Locate the cell with the specified text and output its (x, y) center coordinate. 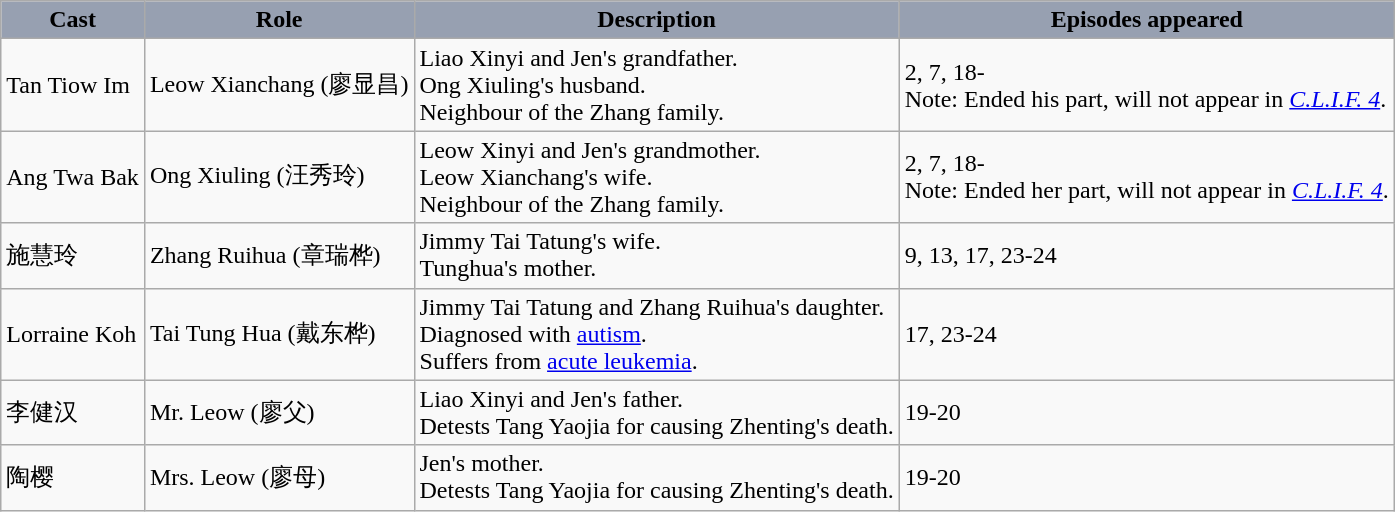
Tan Tiow Im (73, 85)
Description (656, 20)
Episodes appeared (1146, 20)
9, 13, 17, 23-24 (1146, 256)
Zhang Ruihua (章瑞桦) (279, 256)
Jimmy Tai Tatung and Zhang Ruihua's daughter.Diagnosed with autism.Suffers from acute leukemia. (656, 334)
Liao Xinyi and Jen's grandfather.Ong Xiuling's husband.Neighbour of the Zhang family. (656, 85)
施慧玲 (73, 256)
李健汉 (73, 412)
Ong Xiuling (汪秀玲) (279, 177)
2, 7, 18- Note: Ended her part, will not appear in C.L.I.F. 4. (1146, 177)
Lorraine Koh (73, 334)
Ang Twa Bak (73, 177)
2, 7, 18-Note: Ended his part, will not appear in C.L.I.F. 4. (1146, 85)
Cast (73, 20)
Mr. Leow (廖父) (279, 412)
Leow Xinyi and Jen's grandmother.Leow Xianchang's wife.Neighbour of the Zhang family. (656, 177)
Leow Xianchang (廖显昌) (279, 85)
Role (279, 20)
Jen's mother.Detests Tang Yaojia for causing Zhenting's death. (656, 478)
Mrs. Leow (廖母) (279, 478)
17, 23-24 (1146, 334)
Tai Tung Hua (戴东桦) (279, 334)
陶樱 (73, 478)
Jimmy Tai Tatung's wife.Tunghua's mother. (656, 256)
Liao Xinyi and Jen's father.Detests Tang Yaojia for causing Zhenting's death. (656, 412)
